Detect which cell encompasses the target text, then output its (x, y) center coordinate. 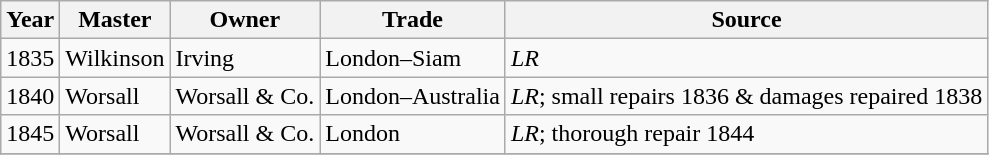
London (413, 134)
Trade (413, 20)
1845 (30, 134)
Owner (245, 20)
Irving (245, 58)
LR (746, 58)
1835 (30, 58)
Year (30, 20)
LR; thorough repair 1844 (746, 134)
LR; small repairs 1836 & damages repaired 1838 (746, 96)
Source (746, 20)
1840 (30, 96)
London–Siam (413, 58)
Wilkinson (115, 58)
Master (115, 20)
London–Australia (413, 96)
